Pinpoint the cell where the given text exists, returning its (X, Y) midpoint coordinate. 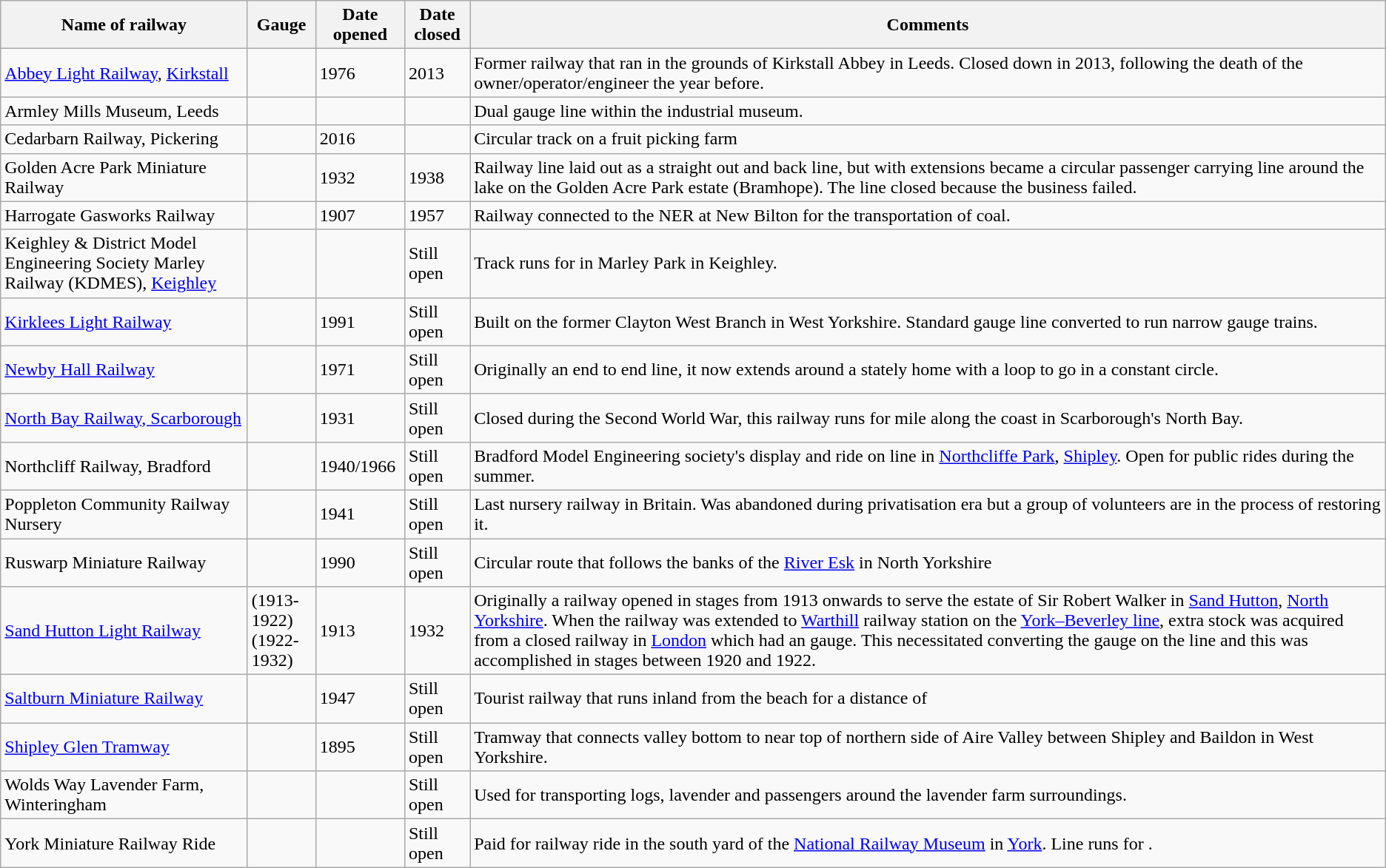
Poppleton Community Railway Nursery (124, 514)
1990 (360, 562)
Wolds Way Lavender Farm, Winteringham (124, 795)
Cedarbarn Railway, Pickering (124, 139)
1931 (360, 417)
1940/1966 (360, 466)
Sand Hutton Light Railway (124, 630)
Newby Hall Railway (124, 370)
Date opened (360, 25)
Armley Mills Museum, Leeds (124, 111)
2013 (437, 73)
York Miniature Railway Ride (124, 844)
Last nursery railway in Britain. Was abandoned during privatisation era but a group of volunteers are in the process of restoring it. (928, 514)
Circular track on a fruit picking farm (928, 139)
Golden Acre Park Miniature Railway (124, 178)
North Bay Railway, Scarborough (124, 417)
Saltburn Miniature Railway (124, 699)
1938 (437, 178)
Used for transporting logs, lavender and passengers around the lavender farm surroundings. (928, 795)
Circular route that follows the banks of the River Esk in North Yorkshire (928, 562)
Date closed (437, 25)
1913 (360, 630)
Tramway that connects valley bottom to near top of northern side of Aire Valley between Shipley and Baildon in West Yorkshire. (928, 747)
Harrogate Gasworks Railway (124, 215)
Tourist railway that runs inland from the beach for a distance of (928, 699)
1957 (437, 215)
Gauge (281, 25)
Comments (928, 25)
1991 (360, 321)
Built on the former Clayton West Branch in West Yorkshire. Standard gauge line converted to run narrow gauge trains. (928, 321)
1947 (360, 699)
Railway connected to the NER at New Bilton for the transportation of coal. (928, 215)
1941 (360, 514)
Abbey Light Railway, Kirkstall (124, 73)
Ruswarp Miniature Railway (124, 562)
1907 (360, 215)
1971 (360, 370)
Bradford Model Engineering society's display and ride on line in Northcliffe Park, Shipley. Open for public rides during the summer. (928, 466)
Keighley & District Model Engineering Society Marley Railway (KDMES), Keighley (124, 263)
1976 (360, 73)
Name of railway (124, 25)
(1913-1922) (1922-1932) (281, 630)
2016 (360, 139)
Paid for railway ride in the south yard of the National Railway Museum in York. Line runs for . (928, 844)
Kirklees Light Railway (124, 321)
Dual gauge line within the industrial museum. (928, 111)
Shipley Glen Tramway (124, 747)
Track runs for in Marley Park in Keighley. (928, 263)
Northcliff Railway, Bradford (124, 466)
Closed during the Second World War, this railway runs for mile along the coast in Scarborough's North Bay. (928, 417)
Originally an end to end line, it now extends around a stately home with a loop to go in a constant circle. (928, 370)
1895 (360, 747)
